Pinpoint the cell where the given text exists, returning its (X, Y) midpoint coordinate. 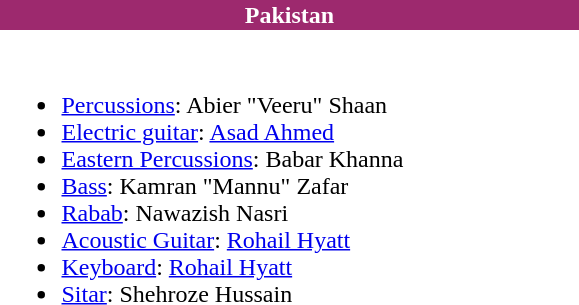
Pakistan (290, 15)
